Find where the given text appears and provide that cell's center as (x, y) coordinate. 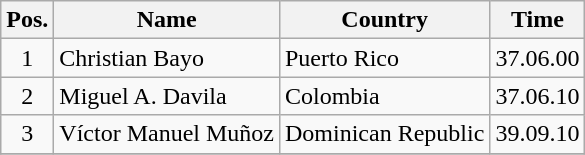
Name (167, 20)
3 (28, 134)
37.06.00 (538, 58)
2 (28, 96)
Víctor Manuel Muñoz (167, 134)
Country (384, 20)
37.06.10 (538, 96)
Puerto Rico (384, 58)
Christian Bayo (167, 58)
Dominican Republic (384, 134)
39.09.10 (538, 134)
Pos. (28, 20)
Miguel A. Davila (167, 96)
Time (538, 20)
Colombia (384, 96)
1 (28, 58)
